Find where the given text appears and provide that cell's center as (x, y) coordinate. 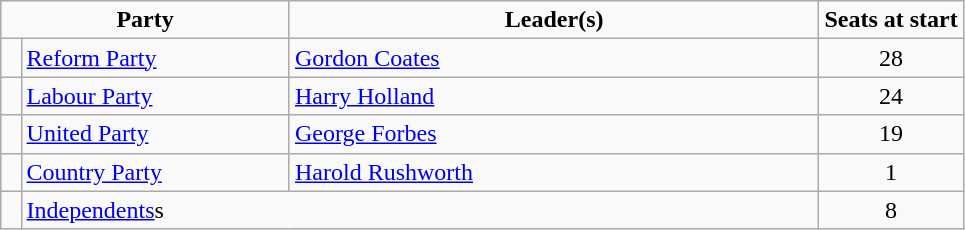
Leader(s) (554, 20)
1 (891, 172)
Country Party (155, 172)
28 (891, 58)
24 (891, 96)
Labour Party (155, 96)
Harry Holland (554, 96)
Reform Party (155, 58)
Gordon Coates (554, 58)
Party (146, 20)
Harold Rushworth (554, 172)
George Forbes (554, 134)
United Party (155, 134)
Independentss (420, 210)
8 (891, 210)
Seats at start (891, 20)
19 (891, 134)
